Identify which cell holds the provided text, then report its [x, y] central coordinate. 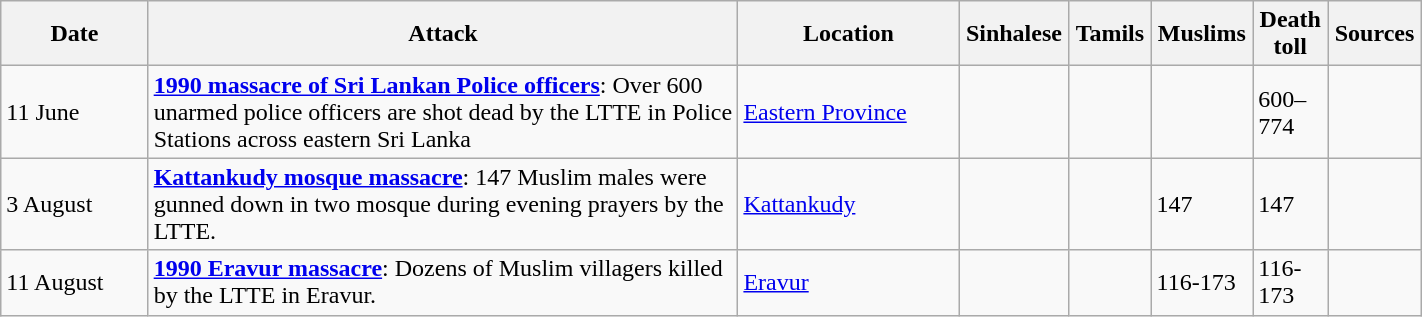
Death toll [1290, 34]
Eravur [848, 282]
Date [74, 34]
Sources [1374, 34]
1990 Eravur massacre: Dozens of Muslim villagers killed by the LTTE in Eravur. [443, 282]
11 June [74, 112]
Sinhalese [1014, 34]
Muslims [1202, 34]
3 August [74, 204]
Tamils [1110, 34]
1990 massacre of Sri Lankan Police officers: Over 600 unarmed police officers are shot dead by the LTTE in Police Stations across eastern Sri Lanka [443, 112]
Kattankudy [848, 204]
Location [848, 34]
11 August [74, 282]
Attack [443, 34]
600–774 [1290, 112]
Eastern Province [848, 112]
Kattankudy mosque massacre: 147 Muslim males were gunned down in two mosque during evening prayers by the LTTE. [443, 204]
